Capture the cell that displays the provided text and extract its (x, y) central coordinate. 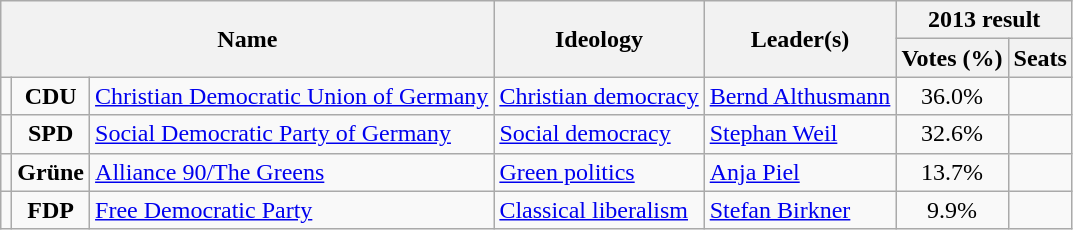
Name (248, 39)
Christian democracy (599, 96)
32.6% (952, 134)
Bernd Althusmann (800, 96)
Ideology (599, 39)
Stefan Birkner (800, 210)
SPD (51, 134)
Social democracy (599, 134)
Alliance 90/The Greens (292, 172)
Free Democratic Party (292, 210)
Green politics (599, 172)
Votes (%) (952, 58)
FDP (51, 210)
Anja Piel (800, 172)
9.9% (952, 210)
CDU (51, 96)
Grüne (51, 172)
Stephan Weil (800, 134)
Classical liberalism (599, 210)
36.0% (952, 96)
13.7% (952, 172)
Social Democratic Party of Germany (292, 134)
Christian Democratic Union of Germany (292, 96)
2013 result (984, 20)
Seats (1040, 58)
Leader(s) (800, 39)
